Pinpoint the cell where the given text exists, returning its [X, Y] midpoint coordinate. 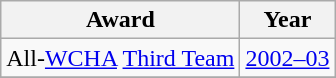
Award [120, 20]
All-WCHA Third Team [120, 58]
2002–03 [288, 58]
Year [288, 20]
